Provide the (x, y) coordinate of the cell's center where the given text is located.  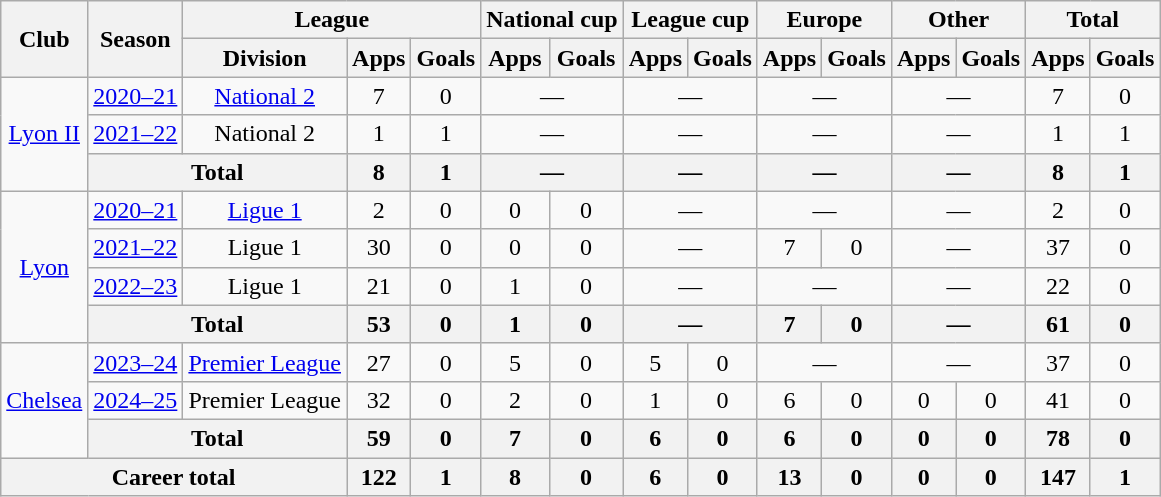
Chelsea (44, 400)
League cup (690, 20)
Other (958, 20)
27 (379, 362)
22 (1058, 286)
61 (1058, 324)
21 (379, 286)
30 (379, 248)
2022–23 (136, 286)
2023–24 (136, 362)
122 (379, 477)
41 (1058, 400)
Division (265, 58)
53 (379, 324)
Lyon II (44, 134)
Lyon (44, 267)
32 (379, 400)
147 (1058, 477)
National cup (552, 20)
13 (789, 477)
59 (379, 438)
Europe (824, 20)
League (332, 20)
Career total (174, 477)
Club (44, 39)
Season (136, 39)
2024–25 (136, 400)
78 (1058, 438)
